Search for the cell housing the specified text and yield its (x, y) center coordinate. 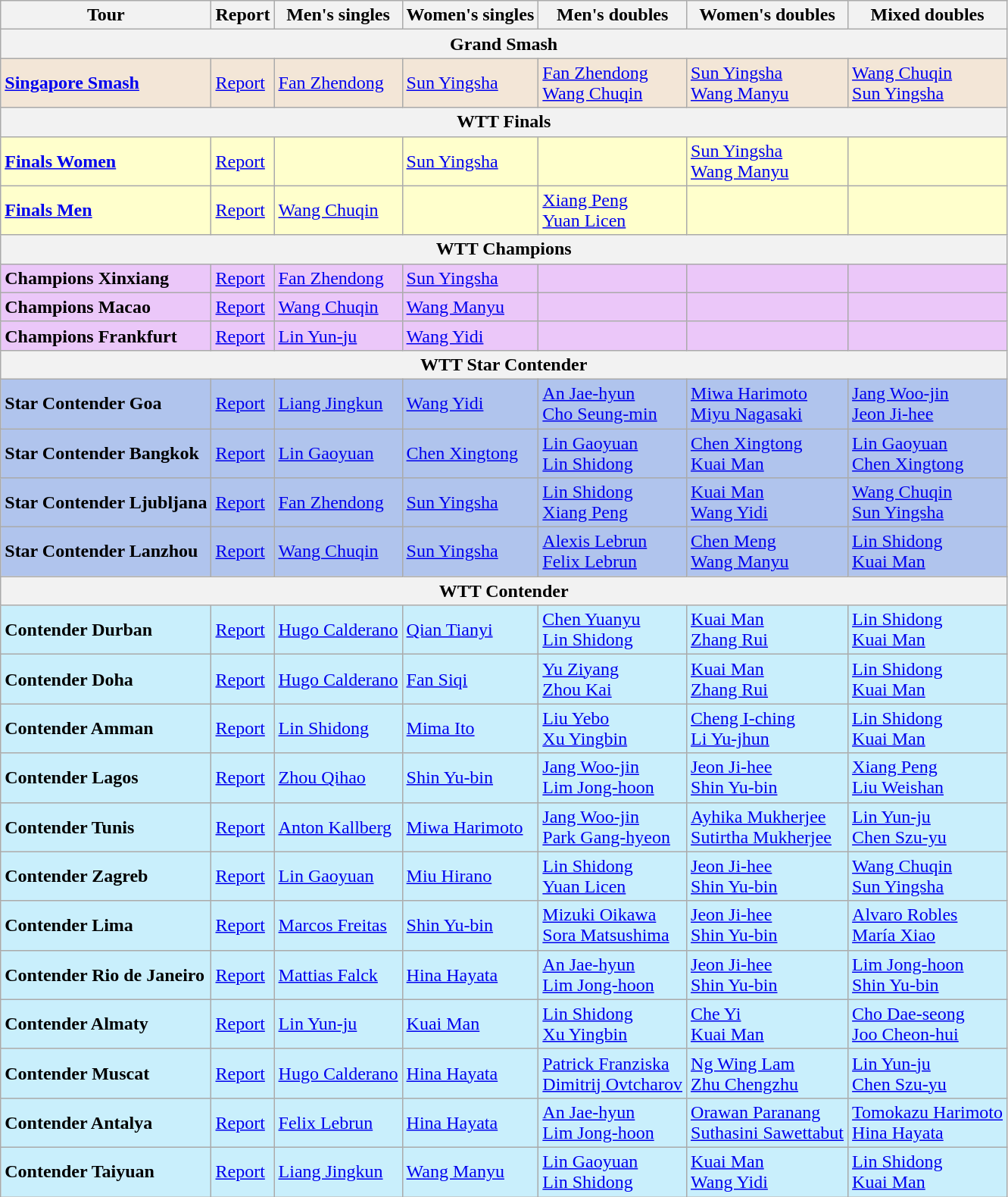
Orawan Paranang Suthasini Sawettabut (768, 1123)
Liu Yebo Xu Yingbin (613, 729)
Contender Zagreb (106, 876)
WTT Champions (504, 249)
Star Contender Ljubljana (106, 503)
Kuai Man (470, 1024)
WTT Contender (504, 591)
Xiang Peng Liu Weishan (928, 777)
Jang Woo-jin Lim Jong-hoon (613, 777)
Champions Frankfurt (106, 336)
Contender Rio de Janeiro (106, 974)
Grand Smash (504, 44)
WTT Star Contender (504, 364)
Jang Woo-jin Jeon Ji-hee (928, 403)
Felix Lebrun (338, 1123)
Miwa Harimoto Miyu Nagasaki (768, 403)
Jang Woo-jin Park Gang-hyeon (613, 827)
Anton Kallberg (338, 827)
Finals Women (106, 161)
Men's singles (338, 15)
WTT Finals (504, 122)
Star Contender Goa (106, 403)
Marcos Freitas (338, 926)
Chen Yuanyu Lin Shidong (613, 630)
Ayhika Mukherjee Sutirtha Mukherjee (768, 827)
Men's doubles (613, 15)
Patrick Franziska Dimitrij Ovtcharov (613, 1073)
Contender Taiyuan (106, 1171)
Champions Xinxiang (106, 278)
Zhou Qihao (338, 777)
Cheng I-ching Li Yu-jhun (768, 729)
Mizuki Oikawa Sora Matsushima (613, 926)
Women's singles (470, 15)
Singapore Smash (106, 83)
Xiang Peng Yuan Licen (613, 211)
Cho Dae-seong Joo Cheon-hui (928, 1024)
Miu Hirano (470, 876)
Champions Macao (106, 307)
Alvaro Robles María Xiao (928, 926)
Finals Men (106, 211)
Mima Ito (470, 729)
Tour (106, 15)
Contender Almaty (106, 1024)
Lin Shidong Yuan Licen (613, 876)
Qian Tianyi (470, 630)
Star Contender Bangkok (106, 453)
Ng Wing Lam Zhu Chengzhu (768, 1073)
Chen Xingtong Kuai Man (768, 453)
Contender Durban (106, 630)
Women's doubles (768, 15)
Miwa Harimoto (470, 827)
Tomokazu Harimoto Hina Hayata (928, 1123)
Fan Siqi (470, 679)
Chen Xingtong (470, 453)
Contender Lagos (106, 777)
Che Yi Kuai Man (768, 1024)
Star Contender Lanzhou (106, 552)
Lin Shidong Xiang Peng (613, 503)
Mixed doubles (928, 15)
Contender Tunis (106, 827)
Yu Ziyang Zhou Kai (613, 679)
Lin Shidong Xu Yingbin (613, 1024)
Lim Jong-hoon Shin Yu-bin (928, 974)
Contender Lima (106, 926)
Fan Zhendong Wang Chuqin (613, 83)
Contender Antalya (106, 1123)
An Jae-hyun Cho Seung-min (613, 403)
Contender Muscat (106, 1073)
Contender Doha (106, 679)
Alexis Lebrun Felix Lebrun (613, 552)
Chen Meng Wang Manyu (768, 552)
Lin Shidong (338, 729)
Mattias Falck (338, 974)
Lin Gaoyuan Chen Xingtong (928, 453)
Contender Amman (106, 729)
